Search for the cell housing the specified text and yield its (X, Y) center coordinate. 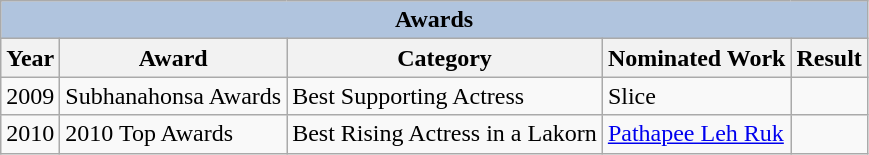
2010 (30, 134)
Subhanahonsa Awards (174, 96)
Nominated Work (696, 58)
Slice (696, 96)
Best Supporting Actress (445, 96)
Best Rising Actress in a Lakorn (445, 134)
Award (174, 58)
Year (30, 58)
Awards (434, 20)
2010 Top Awards (174, 134)
Result (829, 58)
2009 (30, 96)
Pathapee Leh Ruk (696, 134)
Category (445, 58)
